Provide the (x, y) coordinate of the cell's center where the given text is located.  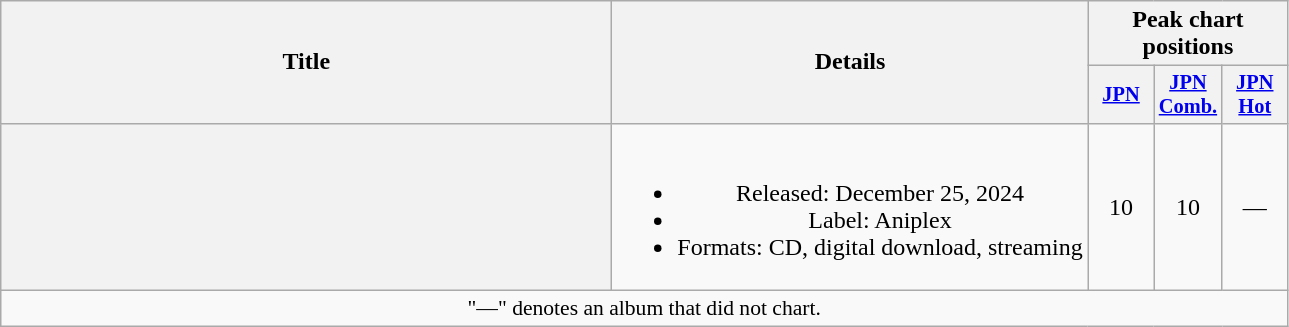
JPNComb. (1188, 95)
— (1255, 206)
JPNHot (1255, 95)
Released: December 25, 2024Label: AniplexFormats: CD, digital download, streaming (850, 206)
Details (850, 62)
Peak chart positions (1188, 34)
Title (306, 62)
"—" denotes an album that did not chart. (644, 309)
JPN (1121, 95)
